Provide the [X, Y] coordinate of the cell's center where the given text is located.  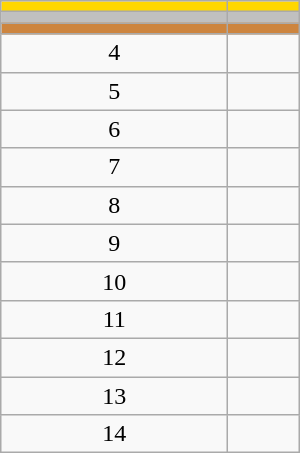
6 [114, 129]
8 [114, 205]
5 [114, 91]
12 [114, 357]
9 [114, 243]
10 [114, 281]
4 [114, 53]
13 [114, 395]
7 [114, 167]
14 [114, 434]
11 [114, 319]
